Search for the cell housing the specified text and yield its (x, y) center coordinate. 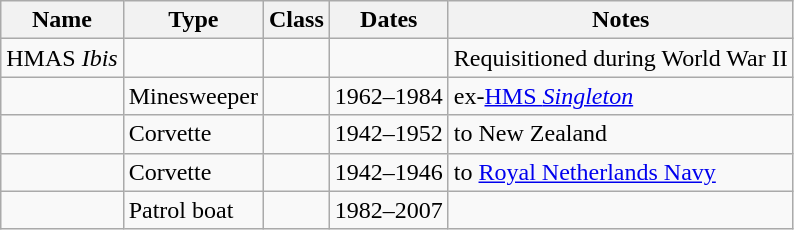
Patrol boat (193, 210)
to New Zealand (620, 134)
HMAS Ibis (62, 58)
Minesweeper (193, 96)
to Royal Netherlands Navy (620, 172)
1962–1984 (388, 96)
Notes (620, 20)
Requisitioned during World War II (620, 58)
Name (62, 20)
Type (193, 20)
ex-HMS Singleton (620, 96)
Class (297, 20)
Dates (388, 20)
1942–1952 (388, 134)
1982–2007 (388, 210)
1942–1946 (388, 172)
